Return the (x, y) coordinate for the center point of the cell that contains the specified text.  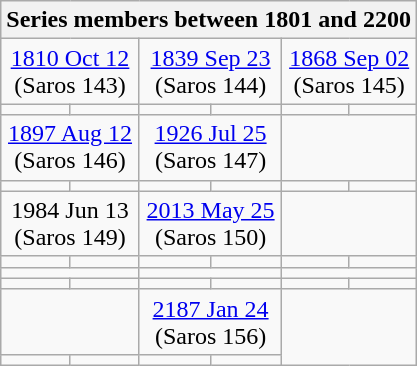
1926 Jul 25(Saros 147) (210, 148)
1839 Sep 23(Saros 144) (210, 72)
1810 Oct 12(Saros 143) (70, 72)
2187 Jan 24(Saros 156) (210, 322)
1897 Aug 12(Saros 146) (70, 148)
2013 May 25(Saros 150) (210, 224)
1868 Sep 02(Saros 145) (350, 72)
1984 Jun 13(Saros 149) (70, 224)
Series members between 1801 and 2200 (209, 20)
